Return the (x, y) coordinate for the center point of the cell that contains the specified text.  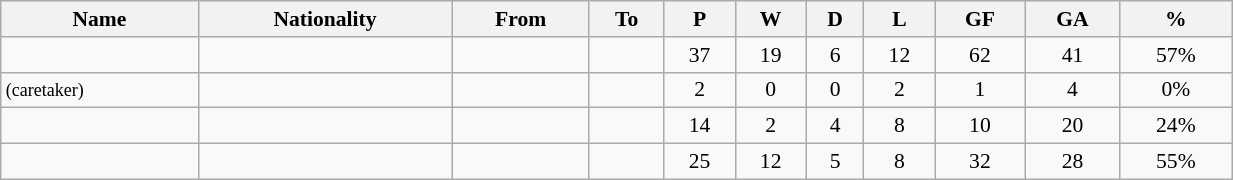
37 (700, 55)
62 (980, 55)
0% (1176, 90)
% (1176, 19)
D (835, 19)
GA (1072, 19)
L (900, 19)
W (770, 19)
1 (980, 90)
From (520, 19)
5 (835, 162)
P (700, 19)
32 (980, 162)
Nationality (325, 19)
55% (1176, 162)
14 (700, 126)
GF (980, 19)
28 (1072, 162)
Name (100, 19)
57% (1176, 55)
20 (1072, 126)
(caretaker) (100, 90)
To (626, 19)
6 (835, 55)
10 (980, 126)
41 (1072, 55)
25 (700, 162)
24% (1176, 126)
19 (770, 55)
